Detect which cell encompasses the target text, then output its [x, y] center coordinate. 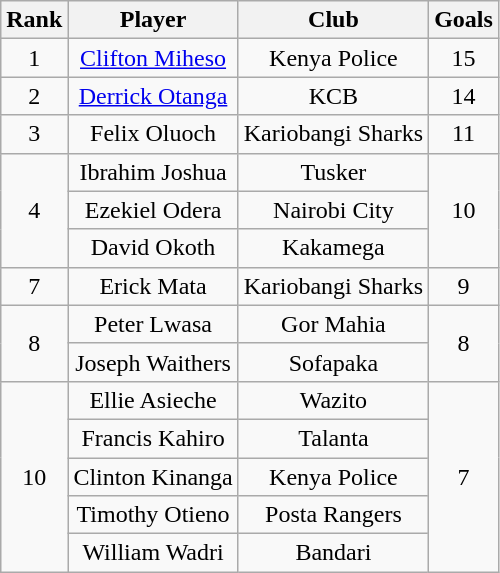
2 [34, 96]
11 [464, 134]
Bandari [333, 553]
KCB [333, 96]
Club [333, 20]
Goals [464, 20]
Timothy Otieno [153, 515]
Nairobi City [333, 210]
Tusker [333, 172]
Joseph Waithers [153, 362]
Wazito [333, 400]
Sofapaka [333, 362]
Erick Mata [153, 286]
David Okoth [153, 248]
Francis Kahiro [153, 438]
Felix Oluoch [153, 134]
Kakamega [333, 248]
Posta Rangers [333, 515]
14 [464, 96]
Talanta [333, 438]
3 [34, 134]
1 [34, 58]
Player [153, 20]
9 [464, 286]
Derrick Otanga [153, 96]
15 [464, 58]
Ellie Asieche [153, 400]
William Wadri [153, 553]
Peter Lwasa [153, 324]
Ezekiel Odera [153, 210]
Clifton Miheso [153, 58]
4 [34, 210]
Gor Mahia [333, 324]
Rank [34, 20]
Clinton Kinanga [153, 477]
Ibrahim Joshua [153, 172]
